Scan for the cell matching the given text and deliver its (X, Y) coordinate at center. 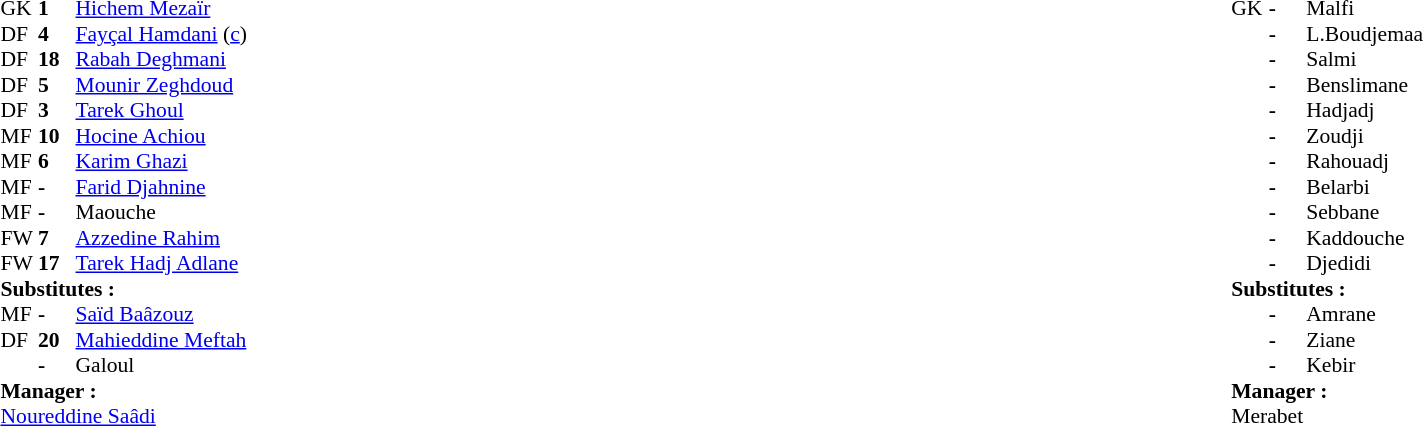
3 (57, 111)
4 (57, 34)
18 (57, 59)
Mounir Zeghdoud (226, 85)
5 (57, 85)
Galoul (226, 365)
Fayçal Hamdani (c) (226, 34)
Farid Djahnine (226, 187)
Hocine Achiou (226, 136)
17 (57, 263)
Mahieddine Meftah (226, 340)
Tarek Ghoul (226, 111)
Azzedine Rahim (226, 238)
7 (57, 238)
10 (57, 136)
6 (57, 161)
Substitutes : (188, 289)
Karim Ghazi (226, 161)
Tarek Hadj Adlane (226, 263)
20 (57, 340)
Maouche (226, 213)
Manager : (188, 391)
Saïd Baâzouz (226, 315)
Rabah Deghmani (226, 59)
